Locate the cell with the specified text and output its [x, y] center coordinate. 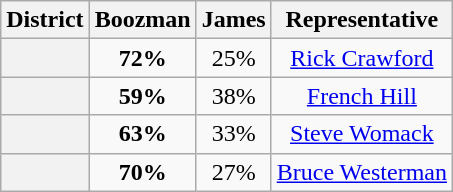
33% [234, 134]
Bruce Westerman [362, 172]
27% [234, 172]
72% [142, 58]
70% [142, 172]
Steve Womack [362, 134]
25% [234, 58]
District [45, 20]
63% [142, 134]
Representative [362, 20]
French Hill [362, 96]
Rick Crawford [362, 58]
59% [142, 96]
38% [234, 96]
James [234, 20]
Boozman [142, 20]
